Pinpoint the cell where the given text exists, returning its [x, y] midpoint coordinate. 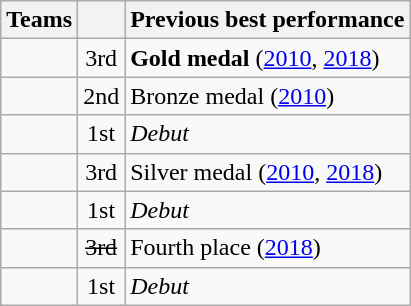
Silver medal (2010, 2018) [268, 172]
2nd [102, 96]
Fourth place (2018) [268, 248]
Teams [40, 20]
Bronze medal (2010) [268, 96]
Gold medal (2010, 2018) [268, 58]
Previous best performance [268, 20]
